Determine the (X, Y) coordinate at the center of the cell enclosing the given text.  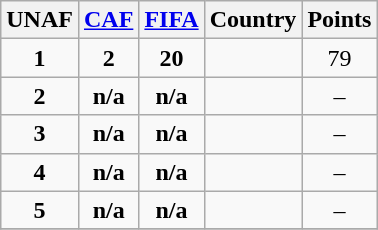
UNAF (40, 20)
3 (40, 134)
CAF (108, 20)
4 (40, 172)
Points (340, 20)
Country (253, 20)
FIFA (172, 20)
1 (40, 58)
79 (340, 58)
5 (40, 210)
20 (172, 58)
